Return (x, y) of the center of cell containing provided text 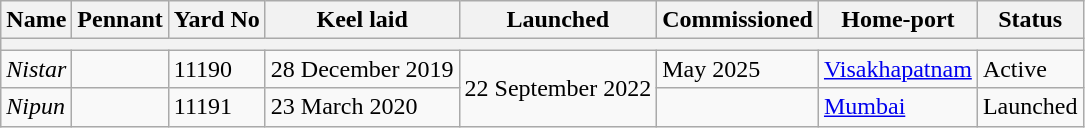
Name (36, 20)
Pennant (120, 20)
May 2025 (738, 69)
Nipun (36, 107)
11190 (216, 69)
Keel laid (362, 20)
Visakhapatnam (898, 69)
Status (1030, 20)
28 December 2019 (362, 69)
Home-port (898, 20)
Mumbai (898, 107)
11191 (216, 107)
Nistar (36, 69)
22 September 2022 (558, 88)
Yard No (216, 20)
23 March 2020 (362, 107)
Active (1030, 69)
Commissioned (738, 20)
